Search for the cell housing the specified text and yield its [X, Y] center coordinate. 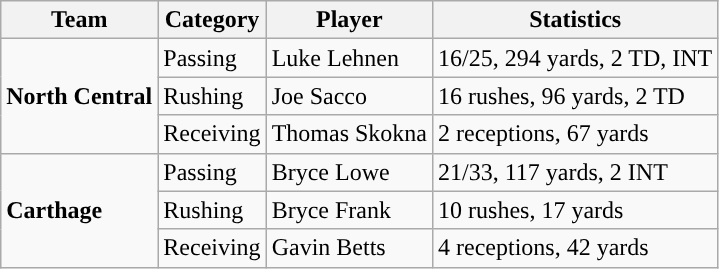
2 receptions, 67 yards [576, 134]
Luke Lehnen [349, 58]
Thomas Skokna [349, 134]
Category [212, 20]
21/33, 117 yards, 2 INT [576, 172]
Carthage [80, 210]
10 rushes, 17 yards [576, 210]
Gavin Betts [349, 248]
4 receptions, 42 yards [576, 248]
16/25, 294 yards, 2 TD, INT [576, 58]
Player [349, 20]
16 rushes, 96 yards, 2 TD [576, 96]
Team [80, 20]
Joe Sacco [349, 96]
Statistics [576, 20]
Bryce Lowe [349, 172]
North Central [80, 96]
Bryce Frank [349, 210]
